Pinpoint the cell where the given text exists, returning its (x, y) midpoint coordinate. 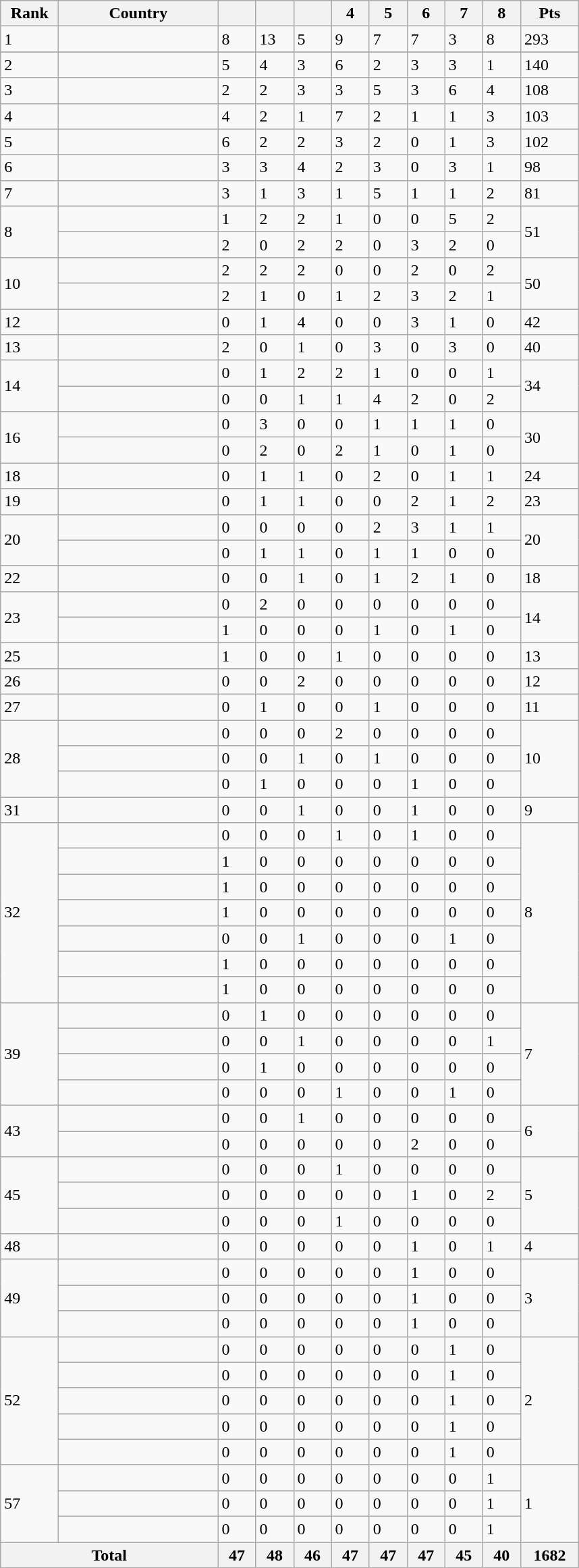
81 (549, 193)
28 (30, 758)
34 (549, 386)
108 (549, 90)
Country (138, 13)
32 (30, 913)
42 (549, 322)
Rank (30, 13)
39 (30, 1054)
31 (30, 810)
30 (549, 437)
46 (312, 1555)
Total (109, 1555)
26 (30, 681)
50 (549, 283)
98 (549, 167)
11 (549, 707)
49 (30, 1298)
1682 (549, 1555)
Pts (549, 13)
57 (30, 1503)
293 (549, 39)
16 (30, 437)
25 (30, 655)
27 (30, 707)
140 (549, 65)
22 (30, 578)
52 (30, 1401)
51 (549, 232)
103 (549, 116)
19 (30, 502)
102 (549, 142)
43 (30, 1131)
24 (549, 476)
